Determine the (X, Y) coordinate at the center of the cell enclosing the given text.  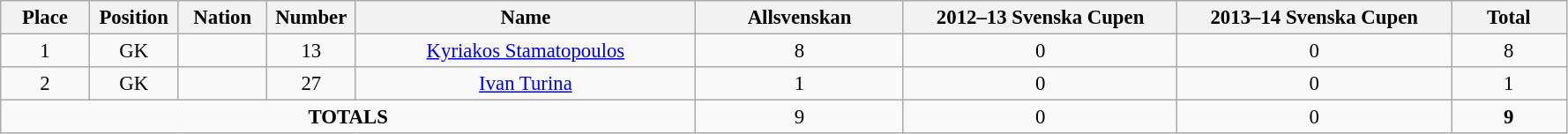
Allsvenskan (800, 18)
Ivan Turina (526, 84)
Position (134, 18)
2 (46, 84)
Name (526, 18)
Place (46, 18)
Number (312, 18)
Total (1510, 18)
2012–13 Svenska Cupen (1041, 18)
27 (312, 84)
TOTALS (348, 117)
Nation (222, 18)
Kyriakos Stamatopoulos (526, 51)
2013–14 Svenska Cupen (1314, 18)
13 (312, 51)
